Identify which cell holds the provided text, then report its (X, Y) central coordinate. 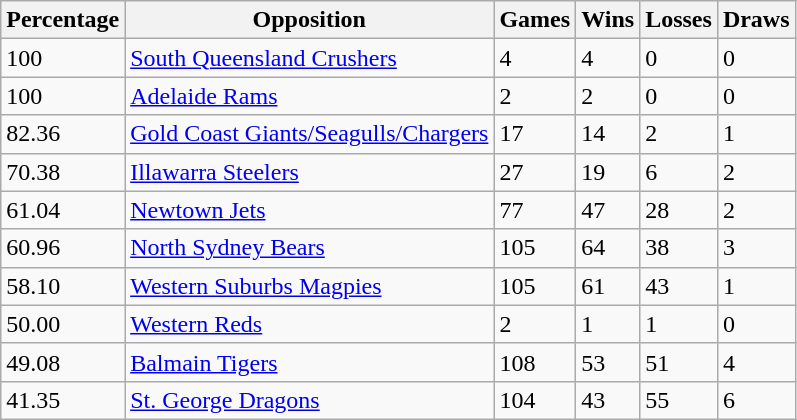
Draws (756, 20)
Balmain Tigers (310, 362)
Opposition (310, 20)
55 (679, 400)
Newtown Jets (310, 210)
27 (535, 172)
47 (608, 210)
Western Reds (310, 324)
53 (608, 362)
Gold Coast Giants/Seagulls/Chargers (310, 134)
50.00 (63, 324)
Wins (608, 20)
60.96 (63, 248)
49.08 (63, 362)
82.36 (63, 134)
South Queensland Crushers (310, 58)
Percentage (63, 20)
61.04 (63, 210)
77 (535, 210)
3 (756, 248)
41.35 (63, 400)
19 (608, 172)
St. George Dragons (310, 400)
Losses (679, 20)
Games (535, 20)
70.38 (63, 172)
Adelaide Rams (310, 96)
64 (608, 248)
North Sydney Bears (310, 248)
14 (608, 134)
108 (535, 362)
61 (608, 286)
38 (679, 248)
17 (535, 134)
Illawarra Steelers (310, 172)
28 (679, 210)
51 (679, 362)
104 (535, 400)
Western Suburbs Magpies (310, 286)
58.10 (63, 286)
